Determine the [x, y] coordinate at the center of the cell enclosing the given text.  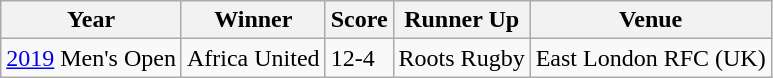
12-4 [359, 58]
Roots Rugby [462, 58]
Score [359, 20]
Year [92, 20]
East London RFC (UK) [650, 58]
Africa United [253, 58]
Winner [253, 20]
2019 Men's Open [92, 58]
Venue [650, 20]
Runner Up [462, 20]
